Find where the given text appears and provide that cell's center as (X, Y) coordinate. 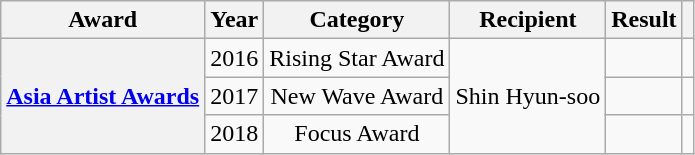
2018 (234, 134)
Asia Artist Awards (103, 96)
Category (357, 20)
Recipient (528, 20)
Award (103, 20)
New Wave Award (357, 96)
Shin Hyun-soo (528, 96)
Year (234, 20)
Focus Award (357, 134)
Result (644, 20)
2017 (234, 96)
2016 (234, 58)
Rising Star Award (357, 58)
